Pinpoint the cell where the given text exists, returning its [x, y] midpoint coordinate. 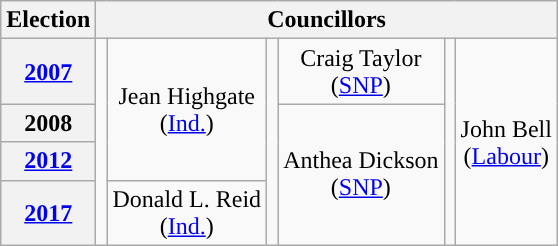
2007 [48, 72]
Donald L. Reid(Ind.) [187, 212]
Election [48, 20]
Craig Taylor(SNP) [361, 72]
2012 [48, 161]
2008 [48, 123]
Anthea Dickson(SNP) [361, 174]
Jean Highgate(Ind.) [187, 110]
2017 [48, 212]
John Bell(Labour) [506, 142]
Councillors [327, 20]
